Identify which cell holds the provided text, then report its [x, y] central coordinate. 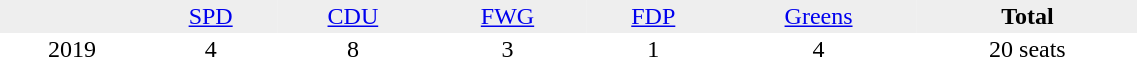
FDP [654, 16]
Greens [818, 16]
SPD [210, 16]
FWG [507, 16]
CDU [352, 16]
Total [1027, 16]
